Locate the cell with the specified text and output its [x, y] center coordinate. 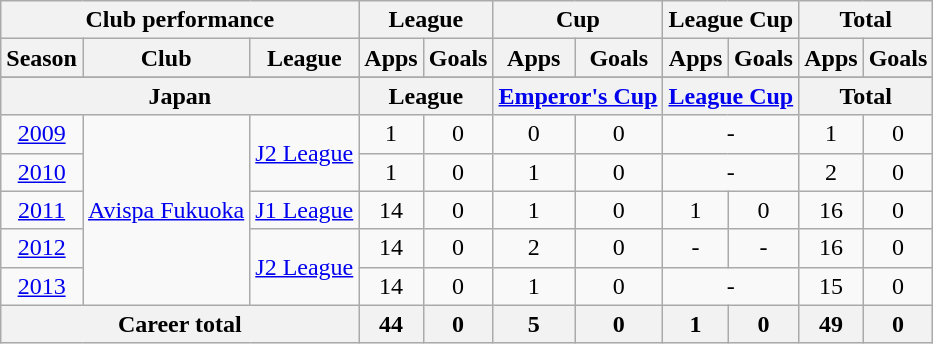
Emperor's Cup [578, 96]
2011 [42, 210]
J1 League [304, 210]
Japan [180, 96]
Cup [578, 20]
2010 [42, 172]
Club [166, 58]
44 [391, 324]
Club performance [180, 20]
49 [831, 324]
2013 [42, 286]
Career total [180, 324]
2012 [42, 248]
5 [534, 324]
Season [42, 58]
2009 [42, 134]
15 [831, 286]
Avispa Fukuoka [166, 210]
